Extract the [X, Y] coordinate from the center of the cell holding the provided text.  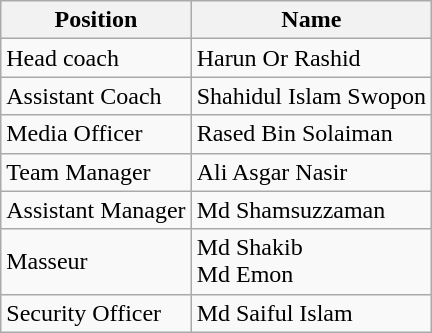
Harun Or Rashid [311, 58]
Masseur [96, 262]
Name [311, 20]
Team Manager [96, 172]
Assistant Manager [96, 210]
Rased Bin Solaiman [311, 134]
Assistant Coach [96, 96]
Media Officer [96, 134]
Security Officer [96, 313]
Md Shakib Md Emon [311, 262]
Ali Asgar Nasir [311, 172]
Md Saiful Islam [311, 313]
Position [96, 20]
Head coach [96, 58]
Md Shamsuzzaman [311, 210]
Shahidul Islam Swopon [311, 96]
